For the text-containing cell, return its midpoint in [x, y] coordinate format. 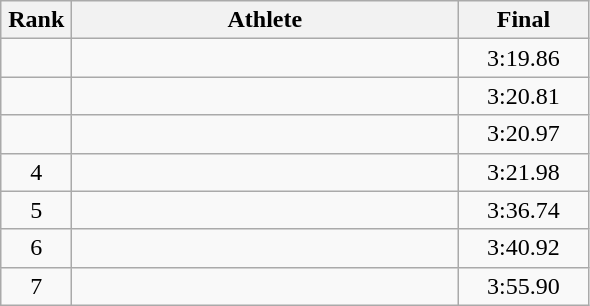
3:55.90 [524, 286]
3:21.98 [524, 172]
Athlete [265, 20]
5 [36, 210]
3:20.97 [524, 134]
7 [36, 286]
3:20.81 [524, 96]
3:40.92 [524, 248]
Final [524, 20]
Rank [36, 20]
3:19.86 [524, 58]
3:36.74 [524, 210]
4 [36, 172]
6 [36, 248]
